From the cell containing the given text, extract its center point as (X, Y) coordinate. 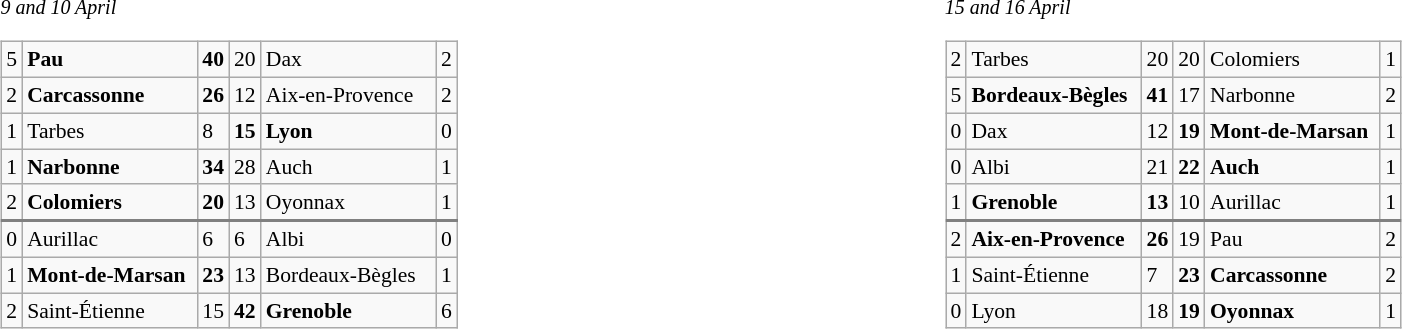
7 (1158, 275)
18 (1158, 311)
8 (213, 131)
17 (1189, 95)
22 (1189, 167)
34 (213, 167)
41 (1158, 95)
21 (1158, 167)
10 (1189, 202)
28 (245, 167)
40 (213, 60)
42 (245, 311)
